Pinpoint the cell where the given text exists, returning its [X, Y] midpoint coordinate. 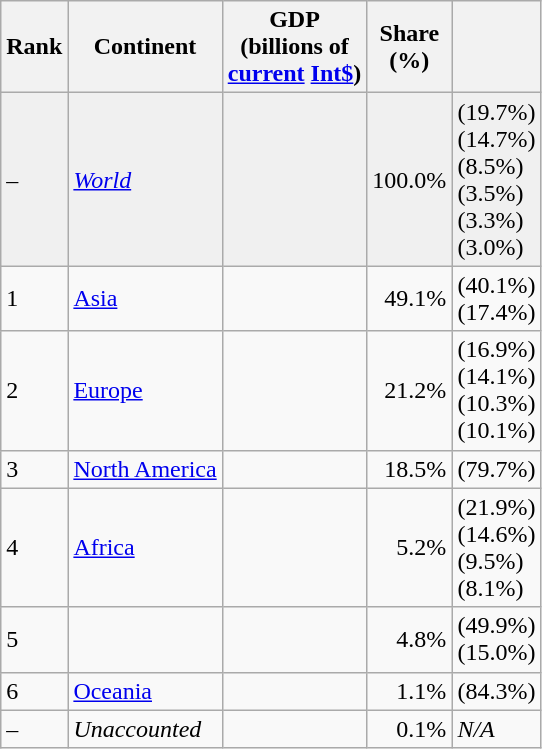
18.5% [410, 469]
GDP(billions ofcurrent Int$) [294, 47]
Unaccounted [145, 729]
Europe [145, 390]
1 [34, 298]
Oceania [145, 691]
Share(%) [410, 47]
(79.7%) [496, 469]
North America [145, 469]
(84.3%) [496, 691]
5 [34, 640]
Africa [145, 548]
0.1% [410, 729]
(19.7%) (14.7%) (8.5%) (3.5%) (3.3%) (3.0%) [496, 180]
Asia [145, 298]
6 [34, 691]
2 [34, 390]
3 [34, 469]
21.2% [410, 390]
5.2% [410, 548]
(40.1%) (17.4%) [496, 298]
Rank [34, 47]
(16.9%) (14.1%) (10.3%) (10.1%) [496, 390]
(49.9%) (15.0%) [496, 640]
(21.9%) (14.6%) (9.5%) (8.1%) [496, 548]
4.8% [410, 640]
4 [34, 548]
World [145, 180]
100.0% [410, 180]
49.1% [410, 298]
N/A [496, 729]
1.1% [410, 691]
Continent [145, 47]
